Scan for the cell matching the given text and deliver its [X, Y] coordinate at center. 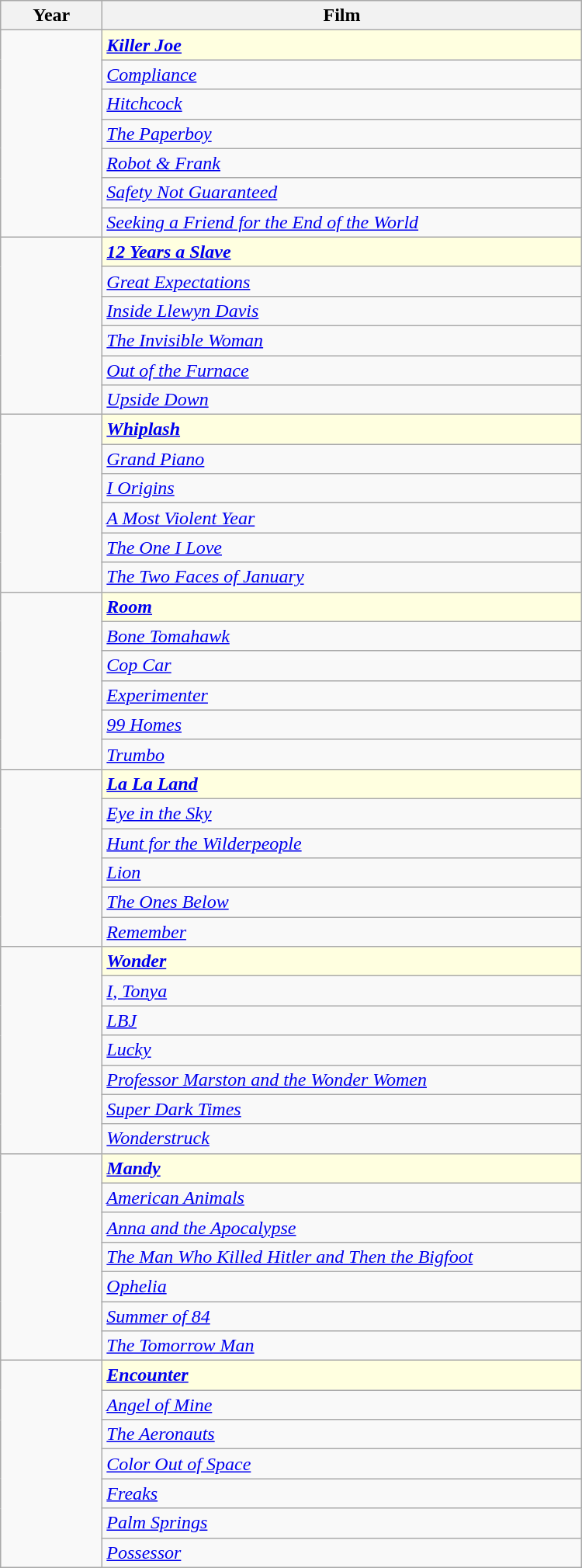
Freaks [341, 1493]
Hitchcock [341, 104]
LBJ [341, 1020]
Mandy [341, 1168]
Whiplash [341, 429]
The Invisible Woman [341, 340]
Cop Car [341, 666]
Compliance [341, 75]
The Aeronauts [341, 1434]
Inside Llewyn Davis [341, 311]
Ophelia [341, 1286]
Room [341, 607]
Grand Piano [341, 459]
Encounter [341, 1375]
Super Dark Times [341, 1109]
The Two Faces of January [341, 577]
I, Tonya [341, 991]
Film [341, 16]
Wonderstruck [341, 1139]
Out of the Furnace [341, 370]
Professor Marston and the Wonder Women [341, 1080]
The Paperboy [341, 134]
99 Homes [341, 725]
Safety Not Guaranteed [341, 193]
Year [51, 16]
A Most Violent Year [341, 518]
La La Land [341, 784]
Remember [341, 932]
Possessor [341, 1552]
Seeking a Friend for the End of the World [341, 222]
Trumbo [341, 754]
12 Years a Slave [341, 252]
Lion [341, 873]
Experimenter [341, 695]
Palm Springs [341, 1523]
Anna and the Apocalypse [341, 1227]
The One I Love [341, 548]
I Origins [341, 488]
Killer Joe [341, 45]
Great Expectations [341, 281]
Eye in the Sky [341, 813]
Summer of 84 [341, 1316]
American Animals [341, 1198]
Angel of Mine [341, 1405]
Bone Tomahawk [341, 636]
Hunt for the Wilderpeople [341, 843]
Color Out of Space [341, 1464]
Robot & Frank [341, 163]
Upside Down [341, 400]
Lucky [341, 1050]
Wonder [341, 961]
The Man Who Killed Hitler and Then the Bigfoot [341, 1257]
The Ones Below [341, 902]
The Tomorrow Man [341, 1346]
